Identify which cell holds the provided text, then report its (x, y) central coordinate. 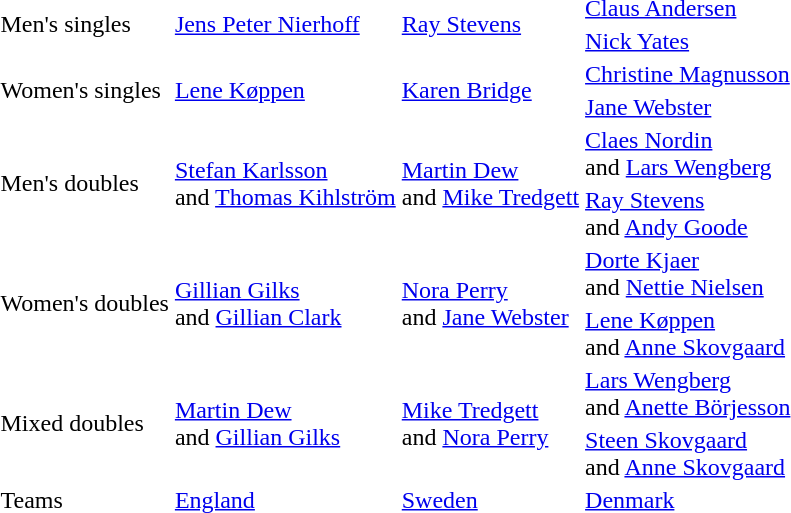
Martin Dew and Gillian Gilks (285, 424)
Karen Bridge (490, 90)
Martin Dewand Mike Tredgett (490, 184)
Gillian Gilksand Gillian Clark (285, 304)
Nora Perryand Jane Webster (490, 304)
Lene Køppen (285, 90)
Stefan Karlssonand Thomas Kihlström (285, 184)
Mike Tredgett and Nora Perry (490, 424)
